Determine the (x, y) coordinate at the center of the cell enclosing the given text.  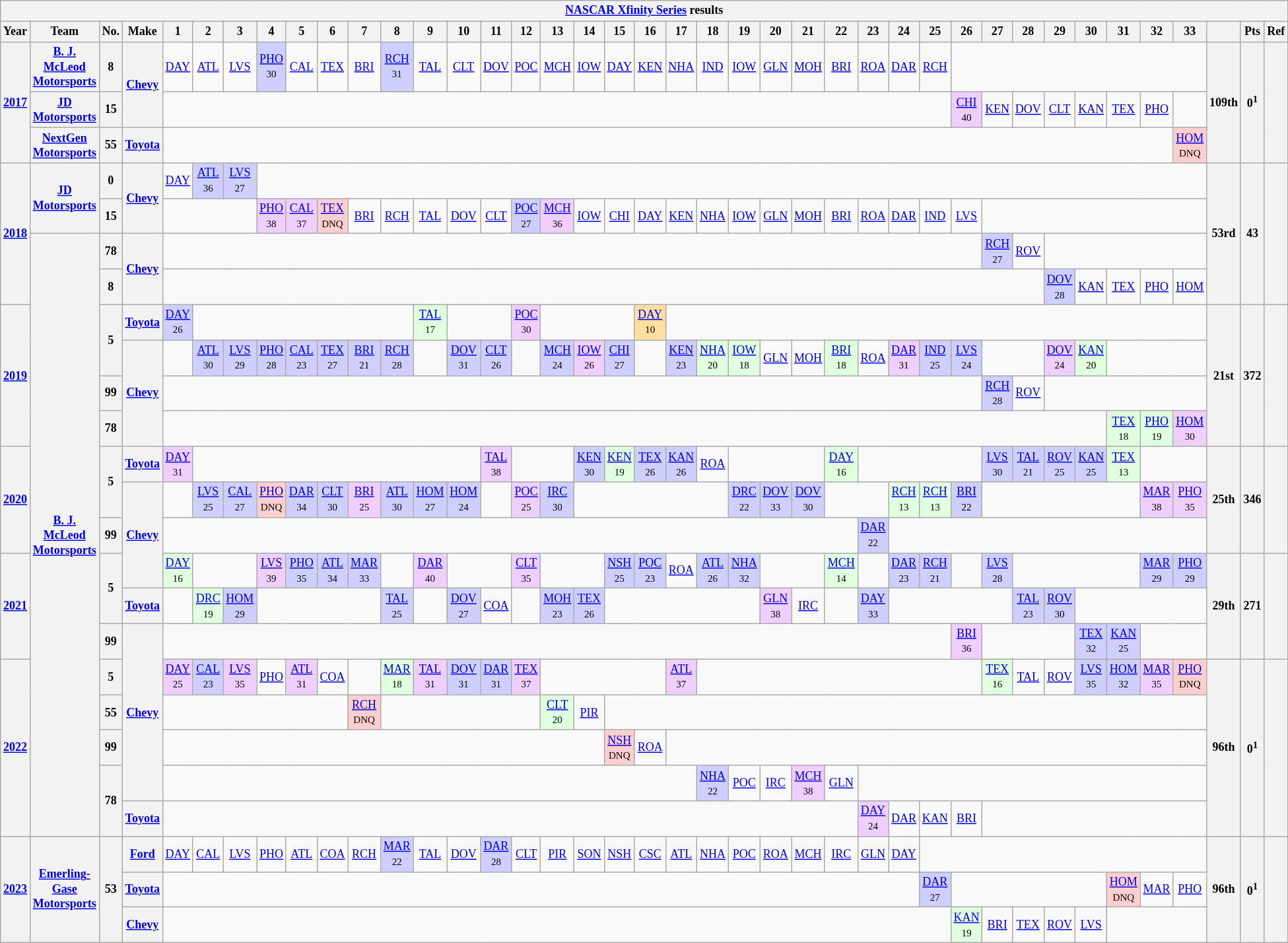
MAR22 (397, 854)
DOV28 (1060, 287)
Ford (143, 854)
24 (904, 32)
27 (998, 32)
30 (1091, 32)
IOW18 (744, 358)
TAL21 (1028, 464)
TAL17 (430, 322)
CLT35 (526, 571)
CAL37 (301, 216)
MAR29 (1157, 571)
20 (776, 32)
IRC30 (557, 500)
LVS24 (966, 358)
POC23 (650, 571)
22 (841, 32)
HOM32 (1124, 677)
CSC (650, 854)
MAR18 (397, 677)
ATL37 (681, 677)
KEN19 (619, 464)
DOV33 (776, 500)
KEN30 (590, 464)
2022 (16, 748)
NHA32 (744, 571)
RCH31 (397, 67)
9 (430, 32)
TEX32 (1091, 641)
2019 (16, 375)
43 (1252, 234)
NSH (619, 854)
372 (1252, 375)
23 (873, 32)
25 (935, 32)
KAN20 (1091, 358)
14 (590, 32)
7 (364, 32)
53rd (1224, 234)
BRI25 (364, 500)
4 (272, 32)
PHO30 (272, 67)
DAY25 (178, 677)
HOM24 (463, 500)
21st (1224, 375)
NHA20 (713, 358)
CHI (619, 216)
HOM30 (1190, 429)
ROV30 (1060, 606)
MOH23 (557, 606)
CHI40 (966, 110)
271 (1252, 606)
NSHDNQ (619, 748)
LVS39 (272, 571)
NextGen Motorsports (65, 145)
Ref (1276, 32)
DOV30 (808, 500)
MCH24 (557, 358)
CAL27 (240, 500)
POC30 (526, 322)
TEX16 (998, 677)
2020 (16, 499)
17 (681, 32)
HOM29 (240, 606)
IND25 (935, 358)
CLT20 (557, 713)
NHA22 (713, 783)
PHO19 (1157, 429)
RCHDNQ (364, 713)
28 (1028, 32)
Make (143, 32)
MCH14 (841, 571)
NASCAR Xfinity Series results (644, 11)
19 (744, 32)
KEN23 (681, 358)
2017 (16, 102)
MAR33 (364, 571)
PHO29 (1190, 571)
CLT26 (496, 358)
LVS27 (240, 181)
KAN26 (681, 464)
DAR23 (904, 571)
IOW26 (590, 358)
DAR28 (496, 854)
Pts (1252, 32)
TAL25 (397, 606)
No. (111, 32)
DAY26 (178, 322)
MCH38 (808, 783)
DAY33 (873, 606)
2021 (16, 606)
TEXDNQ (333, 216)
6 (333, 32)
10 (463, 32)
ATL34 (333, 571)
13 (557, 32)
25th (1224, 499)
DAY31 (178, 464)
MAR35 (1157, 677)
CHI27 (619, 358)
KAN19 (966, 925)
HOM27 (430, 500)
SON (590, 854)
DAR22 (873, 535)
2023 (16, 889)
26 (966, 32)
3 (240, 32)
ATL36 (208, 181)
33 (1190, 32)
Year (16, 32)
Emerling-Gase Motorsports (65, 889)
BRI18 (841, 358)
TEX13 (1124, 464)
53 (111, 889)
1 (178, 32)
ATL26 (713, 571)
Team (65, 32)
109th (1224, 102)
PHO38 (272, 216)
31 (1124, 32)
PHO28 (272, 358)
GLN38 (776, 606)
LVS25 (208, 500)
BRI21 (364, 358)
MCH36 (557, 216)
TEX37 (526, 677)
DRC22 (744, 500)
ROV25 (1060, 464)
BRI22 (966, 500)
29th (1224, 606)
12 (526, 32)
DOV24 (1060, 358)
DAY24 (873, 819)
29 (1060, 32)
TEX18 (1124, 429)
LVS30 (998, 464)
MAR (1157, 890)
LVS28 (998, 571)
11 (496, 32)
HOM (1190, 287)
21 (808, 32)
TAL38 (496, 464)
POC25 (526, 500)
18 (713, 32)
POC27 (526, 216)
DOV27 (463, 606)
2018 (16, 234)
BRI36 (966, 641)
DAR34 (301, 500)
MAR38 (1157, 500)
32 (1157, 32)
DAY10 (650, 322)
DRC19 (208, 606)
ATL31 (301, 677)
NSH25 (619, 571)
LVS29 (240, 358)
CLT30 (333, 500)
RCH27 (998, 252)
DAR27 (935, 890)
TAL31 (430, 677)
RCH21 (935, 571)
0 (111, 181)
DAR40 (430, 571)
TAL23 (1028, 606)
346 (1252, 499)
TEX27 (333, 358)
2 (208, 32)
16 (650, 32)
